Provide the [x, y] coordinate of the cell's center where the given text is located.  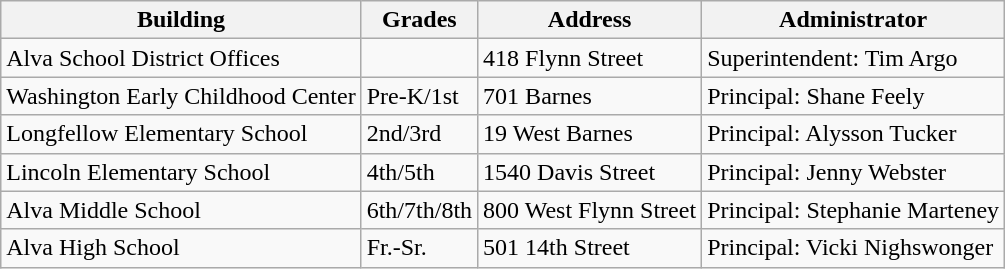
Building [181, 20]
Washington Early Childhood Center [181, 96]
Grades [419, 20]
Address [590, 20]
Principal: Stephanie Marteney [854, 210]
Fr.-Sr. [419, 248]
19 West Barnes [590, 134]
Superintendent: Tim Argo [854, 58]
501 14th Street [590, 248]
2nd/3rd [419, 134]
701 Barnes [590, 96]
418 Flynn Street [590, 58]
Longfellow Elementary School [181, 134]
Lincoln Elementary School [181, 172]
Alva Middle School [181, 210]
Principal: Vicki Nighswonger [854, 248]
Alva School District Offices [181, 58]
Principal: Alysson Tucker [854, 134]
1540 Davis Street [590, 172]
Principal: Shane Feely [854, 96]
Administrator [854, 20]
Pre-K/1st [419, 96]
800 West Flynn Street [590, 210]
Alva High School [181, 248]
4th/5th [419, 172]
6th/7th/8th [419, 210]
Principal: Jenny Webster [854, 172]
